Return [X, Y] of the center of cell containing provided text 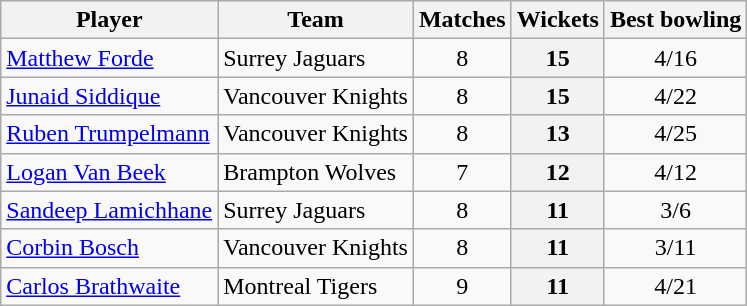
3/11 [675, 248]
4/21 [675, 286]
4/16 [675, 58]
Brampton Wolves [316, 172]
Sandeep Lamichhane [110, 210]
Carlos Brathwaite [110, 286]
Matthew Forde [110, 58]
Player [110, 20]
Team [316, 20]
Corbin Bosch [110, 248]
Wickets [558, 20]
Ruben Trumpelmann [110, 134]
4/25 [675, 134]
13 [558, 134]
Logan Van Beek [110, 172]
Montreal Tigers [316, 286]
Matches [462, 20]
Junaid Siddique [110, 96]
12 [558, 172]
3/6 [675, 210]
4/12 [675, 172]
Best bowling [675, 20]
4/22 [675, 96]
9 [462, 286]
7 [462, 172]
